Find where the given text appears and provide that cell's center as [X, Y] coordinate. 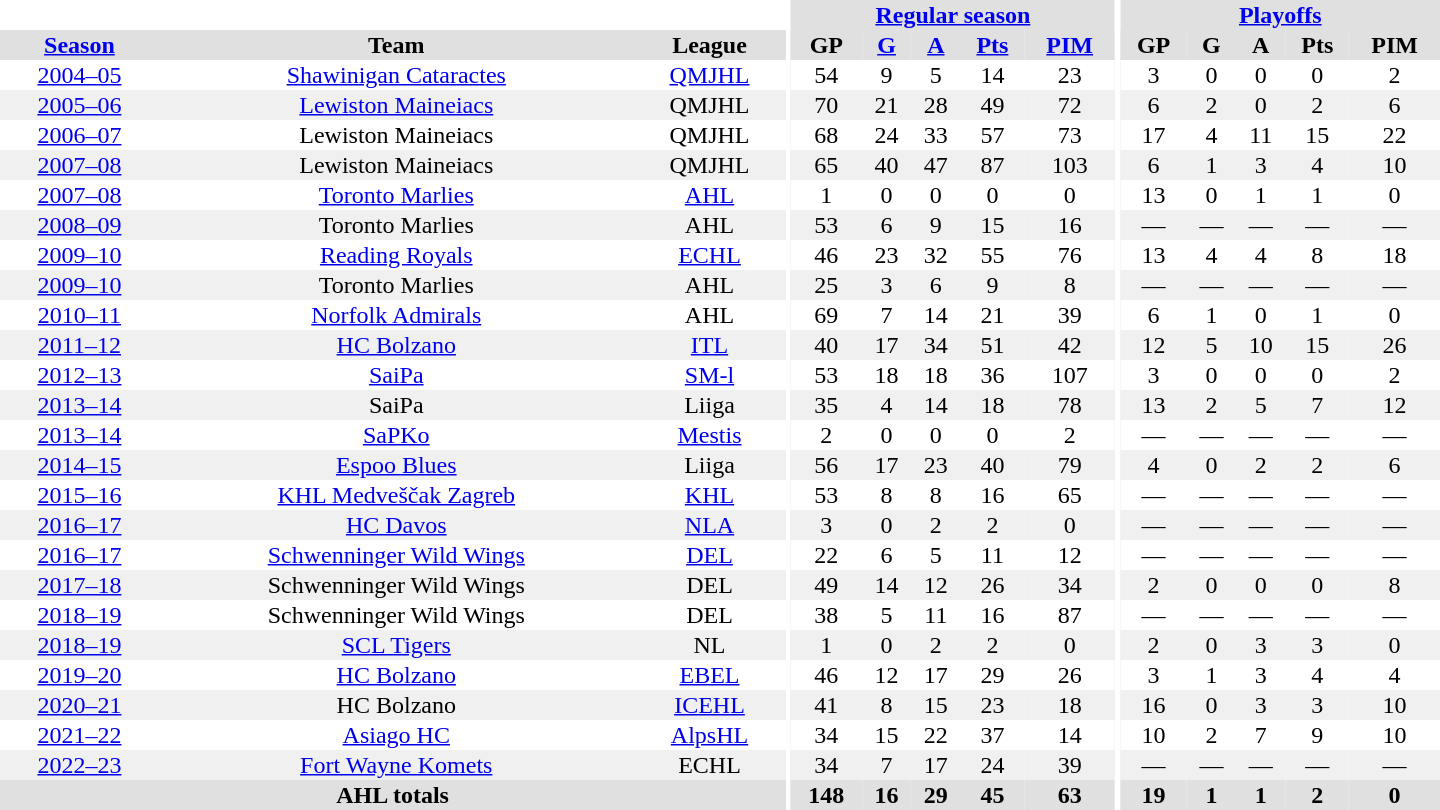
AHL totals [392, 795]
72 [1070, 105]
SCL Tigers [396, 645]
Team [396, 45]
107 [1070, 375]
41 [826, 705]
ICEHL [710, 705]
28 [936, 105]
54 [826, 75]
Reading Royals [396, 255]
68 [826, 135]
51 [992, 345]
ITL [710, 345]
2019–20 [80, 675]
League [710, 45]
Fort Wayne Komets [396, 765]
2022–23 [80, 765]
69 [826, 315]
2005–06 [80, 105]
2011–12 [80, 345]
2004–05 [80, 75]
2017–18 [80, 585]
HC Davos [396, 525]
Regular season [953, 15]
103 [1070, 165]
56 [826, 465]
2012–13 [80, 375]
32 [936, 255]
NL [710, 645]
57 [992, 135]
SaPKo [396, 435]
Season [80, 45]
EBEL [710, 675]
Shawinigan Cataractes [396, 75]
KHL Medveščak Zagreb [396, 495]
33 [936, 135]
19 [1153, 795]
2020–21 [80, 705]
76 [1070, 255]
36 [992, 375]
Norfolk Admirals [396, 315]
73 [1070, 135]
45 [992, 795]
47 [936, 165]
Mestis [710, 435]
35 [826, 405]
2014–15 [80, 465]
2021–22 [80, 735]
42 [1070, 345]
2010–11 [80, 315]
KHL [710, 495]
38 [826, 615]
79 [1070, 465]
2015–16 [80, 495]
Asiago HC [396, 735]
AlpsHL [710, 735]
148 [826, 795]
55 [992, 255]
25 [826, 285]
NLA [710, 525]
2008–09 [80, 225]
63 [1070, 795]
Playoffs [1280, 15]
70 [826, 105]
Espoo Blues [396, 465]
78 [1070, 405]
2006–07 [80, 135]
SM-l [710, 375]
37 [992, 735]
